Find where the given text appears and provide that cell's center as (x, y) coordinate. 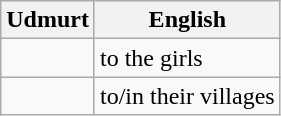
to/in their villages (187, 96)
English (187, 20)
Udmurt (48, 20)
to the girls (187, 58)
